Locate the cell with the specified text and output its (x, y) center coordinate. 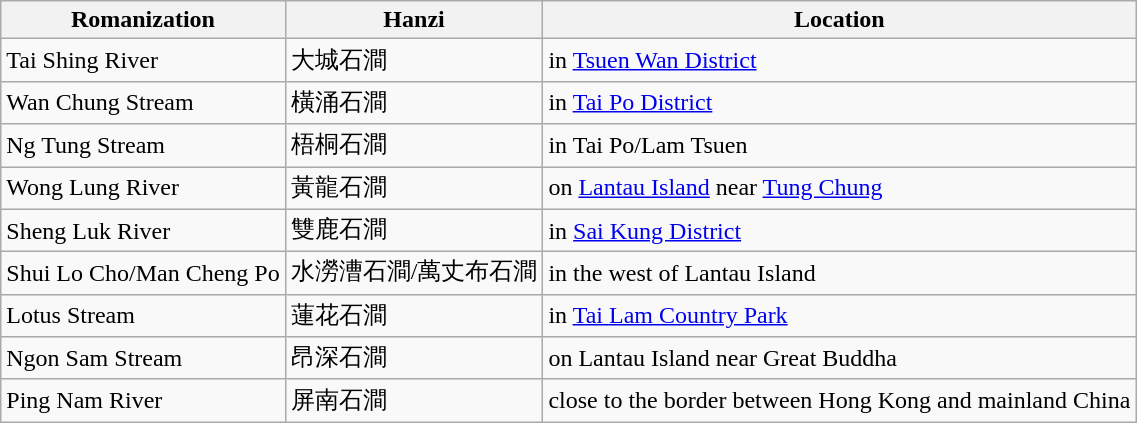
雙鹿石澗 (414, 230)
Location (840, 20)
Hanzi (414, 20)
大城石澗 (414, 60)
橫涌石澗 (414, 102)
Wong Lung River (143, 188)
in the west of Lantau Island (840, 274)
Lotus Stream (143, 316)
in Tsuen Wan District (840, 60)
in Tai Lam Country Park (840, 316)
on Lantau Island near Great Buddha (840, 358)
Ngon Sam Stream (143, 358)
Wan Chung Stream (143, 102)
Ping Nam River (143, 400)
in Tai Po District (840, 102)
in Tai Po/Lam Tsuen (840, 146)
on Lantau Island near Tung Chung (840, 188)
屏南石澗 (414, 400)
Ng Tung Stream (143, 146)
蓮花石澗 (414, 316)
Sheng Luk River (143, 230)
黃龍石澗 (414, 188)
Romanization (143, 20)
梧桐石澗 (414, 146)
Tai Shing River (143, 60)
in Sai Kung District (840, 230)
Shui Lo Cho/Man Cheng Po (143, 274)
close to the border between Hong Kong and mainland China (840, 400)
昂深石澗 (414, 358)
水澇漕石澗/萬丈布石澗 (414, 274)
